Search for the cell housing the specified text and yield its (x, y) center coordinate. 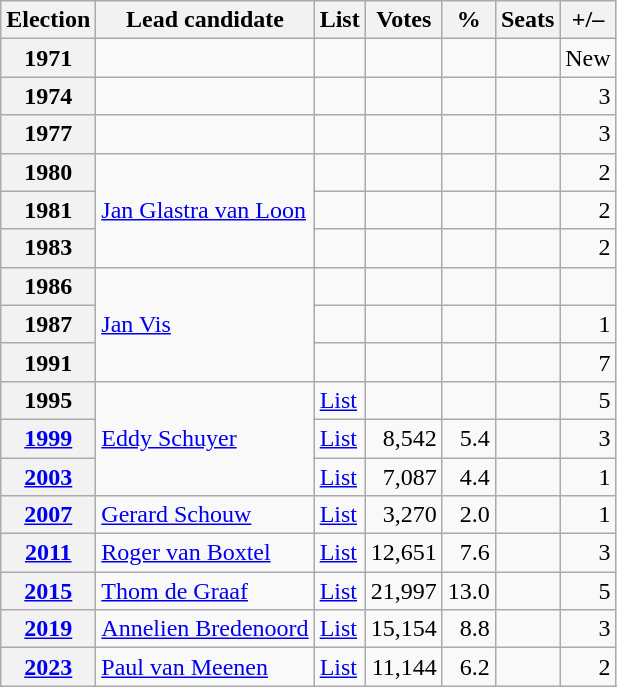
5.4 (468, 438)
2007 (48, 515)
7,087 (404, 477)
1987 (48, 324)
Thom de Graaf (205, 591)
1986 (48, 286)
1974 (48, 96)
+/– (588, 20)
1991 (48, 362)
1999 (48, 438)
% (468, 20)
3,270 (404, 515)
New (588, 58)
Roger van Boxtel (205, 553)
1983 (48, 248)
1980 (48, 172)
2.0 (468, 515)
8.8 (468, 629)
21,997 (404, 591)
8,542 (404, 438)
Annelien Bredenoord (205, 629)
1977 (48, 134)
1971 (48, 58)
2011 (48, 553)
6.2 (468, 667)
Jan Vis (205, 324)
2019 (48, 629)
Lead candidate (205, 20)
12,651 (404, 553)
4.4 (468, 477)
13.0 (468, 591)
2015 (48, 591)
Gerard Schouw (205, 515)
15,154 (404, 629)
Election (48, 20)
Paul van Meenen (205, 667)
1995 (48, 400)
7.6 (468, 553)
11,144 (404, 667)
1981 (48, 210)
7 (588, 362)
Jan Glastra van Loon (205, 210)
Votes (404, 20)
2023 (48, 667)
Seats (527, 20)
2003 (48, 477)
Eddy Schuyer (205, 438)
